Find where the given text appears and provide that cell's center as (X, Y) coordinate. 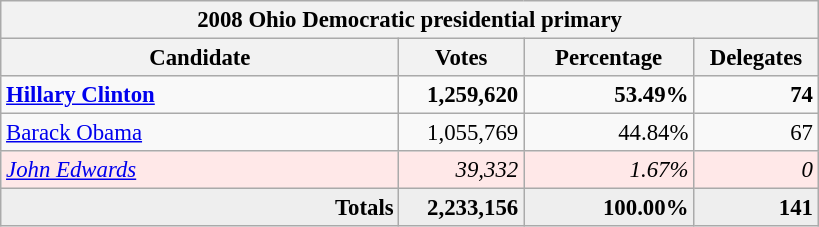
1,055,769 (462, 133)
John Edwards (200, 170)
2008 Ohio Democratic presidential primary (410, 20)
Votes (462, 58)
Barack Obama (200, 133)
Hillary Clinton (200, 95)
1,259,620 (462, 95)
39,332 (462, 170)
141 (756, 208)
Delegates (756, 58)
0 (756, 170)
Totals (200, 208)
44.84% (609, 133)
53.49% (609, 95)
Percentage (609, 58)
2,233,156 (462, 208)
67 (756, 133)
1.67% (609, 170)
100.00% (609, 208)
74 (756, 95)
Candidate (200, 58)
